Provide the (x, y) coordinate of the cell's center where the given text is located.  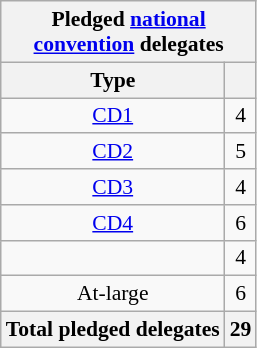
29 (241, 330)
Pledged nationalconvention delegates (129, 32)
Type (113, 80)
CD4 (113, 223)
CD1 (113, 116)
Total pledged delegates (113, 330)
5 (241, 152)
CD3 (113, 187)
CD2 (113, 152)
At-large (113, 294)
